Identify which cell holds the provided text, then report its (X, Y) central coordinate. 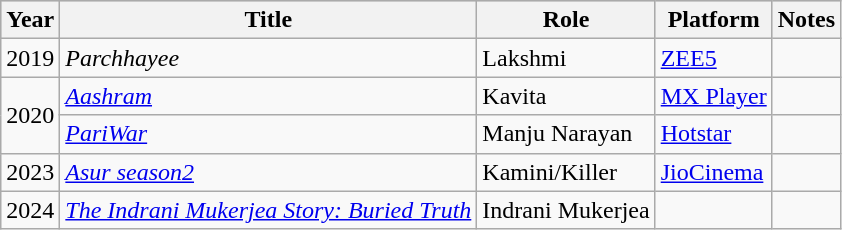
Kamini/Killer (566, 172)
Role (566, 20)
Title (268, 20)
Kavita (566, 96)
2024 (30, 210)
Manju Narayan (566, 134)
ZEE5 (714, 58)
Year (30, 20)
2019 (30, 58)
The Indrani Mukerjea Story: Buried Truth (268, 210)
PariWar (268, 134)
Indrani Mukerjea (566, 210)
JioCinema (714, 172)
Notes (806, 20)
MX Player (714, 96)
Hotstar (714, 134)
Asur season2 (268, 172)
Aashram (268, 96)
Parchhayee (268, 58)
Platform (714, 20)
2020 (30, 115)
2023 (30, 172)
Lakshmi (566, 58)
